Identify which cell holds the provided text, then report its (X, Y) central coordinate. 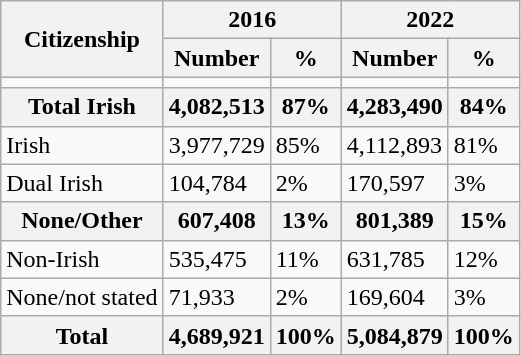
Irish (82, 145)
535,475 (216, 259)
Dual Irish (82, 183)
4,112,893 (394, 145)
631,785 (394, 259)
Non-Irish (82, 259)
104,784 (216, 183)
170,597 (394, 183)
11% (306, 259)
Total (82, 335)
71,933 (216, 297)
84% (484, 107)
81% (484, 145)
Total Irish (82, 107)
Citizenship (82, 39)
2016 (252, 20)
4,082,513 (216, 107)
12% (484, 259)
169,604 (394, 297)
5,084,879 (394, 335)
4,283,490 (394, 107)
2022 (430, 20)
None/Other (82, 221)
3,977,729 (216, 145)
15% (484, 221)
607,408 (216, 221)
4,689,921 (216, 335)
85% (306, 145)
801,389 (394, 221)
13% (306, 221)
87% (306, 107)
None/not stated (82, 297)
